Pinpoint the cell where the given text exists, returning its [X, Y] midpoint coordinate. 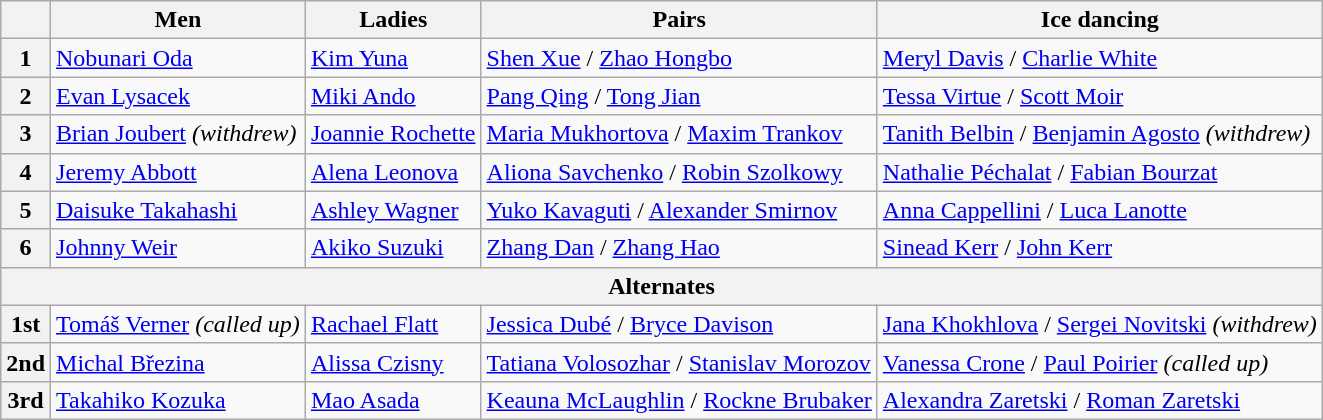
3 [26, 134]
Ladies [393, 20]
Pairs [679, 20]
Brian Joubert (withdrew) [178, 134]
Tessa Virtue / Scott Moir [1100, 96]
Pang Qing / Tong Jian [679, 96]
Joannie Rochette [393, 134]
Takahiko Kozuka [178, 400]
6 [26, 248]
Alternates [662, 286]
Anna Cappellini / Luca Lanotte [1100, 210]
5 [26, 210]
Alena Leonova [393, 172]
Akiko Suzuki [393, 248]
2nd [26, 362]
Tatiana Volosozhar / Stanislav Morozov [679, 362]
Mao Asada [393, 400]
Meryl Davis / Charlie White [1100, 58]
Ashley Wagner [393, 210]
Jana Khokhlova / Sergei Novitski (withdrew) [1100, 324]
Aliona Savchenko / Robin Szolkowy [679, 172]
Tanith Belbin / Benjamin Agosto (withdrew) [1100, 134]
Vanessa Crone / Paul Poirier (called up) [1100, 362]
Nathalie Péchalat / Fabian Bourzat [1100, 172]
Keauna McLaughlin / Rockne Brubaker [679, 400]
3rd [26, 400]
Men [178, 20]
Alexandra Zaretski / Roman Zaretski [1100, 400]
Sinead Kerr / John Kerr [1100, 248]
Michal Březina [178, 362]
Jeremy Abbott [178, 172]
Nobunari Oda [178, 58]
Johnny Weir [178, 248]
Zhang Dan / Zhang Hao [679, 248]
1 [26, 58]
1st [26, 324]
Evan Lysacek [178, 96]
Rachael Flatt [393, 324]
Yuko Kavaguti / Alexander Smirnov [679, 210]
Miki Ando [393, 96]
2 [26, 96]
Shen Xue / Zhao Hongbo [679, 58]
Ice dancing [1100, 20]
4 [26, 172]
Jessica Dubé / Bryce Davison [679, 324]
Maria Mukhortova / Maxim Trankov [679, 134]
Kim Yuna [393, 58]
Daisuke Takahashi [178, 210]
Alissa Czisny [393, 362]
Tomáš Verner (called up) [178, 324]
